Find where the given text appears and provide that cell's center as [X, Y] coordinate. 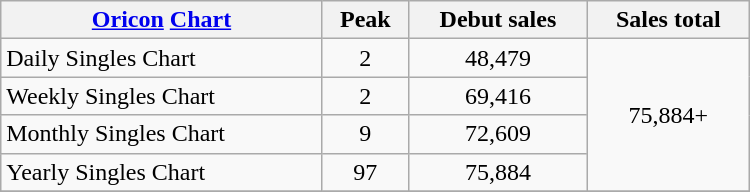
75,884+ [668, 115]
Debut sales [498, 20]
Weekly Singles Chart [162, 96]
48,479 [498, 58]
Peak [365, 20]
72,609 [498, 134]
Sales total [668, 20]
Yearly Singles Chart [162, 172]
97 [365, 172]
Daily Singles Chart [162, 58]
75,884 [498, 172]
Oricon Chart [162, 20]
Monthly Singles Chart [162, 134]
9 [365, 134]
69,416 [498, 96]
